Search for the cell housing the specified text and yield its [X, Y] center coordinate. 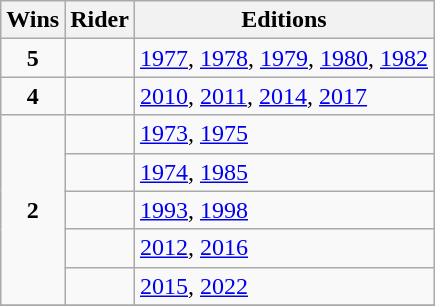
2012, 2016 [284, 248]
1973, 1975 [284, 134]
2 [33, 210]
Wins [33, 20]
2010, 2011, 2014, 2017 [284, 96]
2015, 2022 [284, 286]
Editions [284, 20]
1993, 1998 [284, 210]
Rider [100, 20]
1977, 1978, 1979, 1980, 1982 [284, 58]
4 [33, 96]
1974, 1985 [284, 172]
5 [33, 58]
